Scan for the cell matching the given text and deliver its [x, y] coordinate at center. 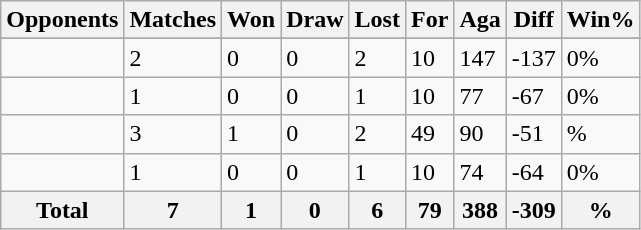
3 [173, 134]
Diff [534, 20]
147 [480, 58]
-137 [534, 58]
Matches [173, 20]
388 [480, 210]
79 [429, 210]
90 [480, 134]
-51 [534, 134]
-67 [534, 96]
6 [377, 210]
For [429, 20]
Lost [377, 20]
Aga [480, 20]
Opponents [62, 20]
Total [62, 210]
Won [252, 20]
Draw [315, 20]
7 [173, 210]
-309 [534, 210]
-64 [534, 172]
74 [480, 172]
49 [429, 134]
Win% [600, 20]
77 [480, 96]
